Extract the (x, y) coordinate from the center of the cell holding the provided text.  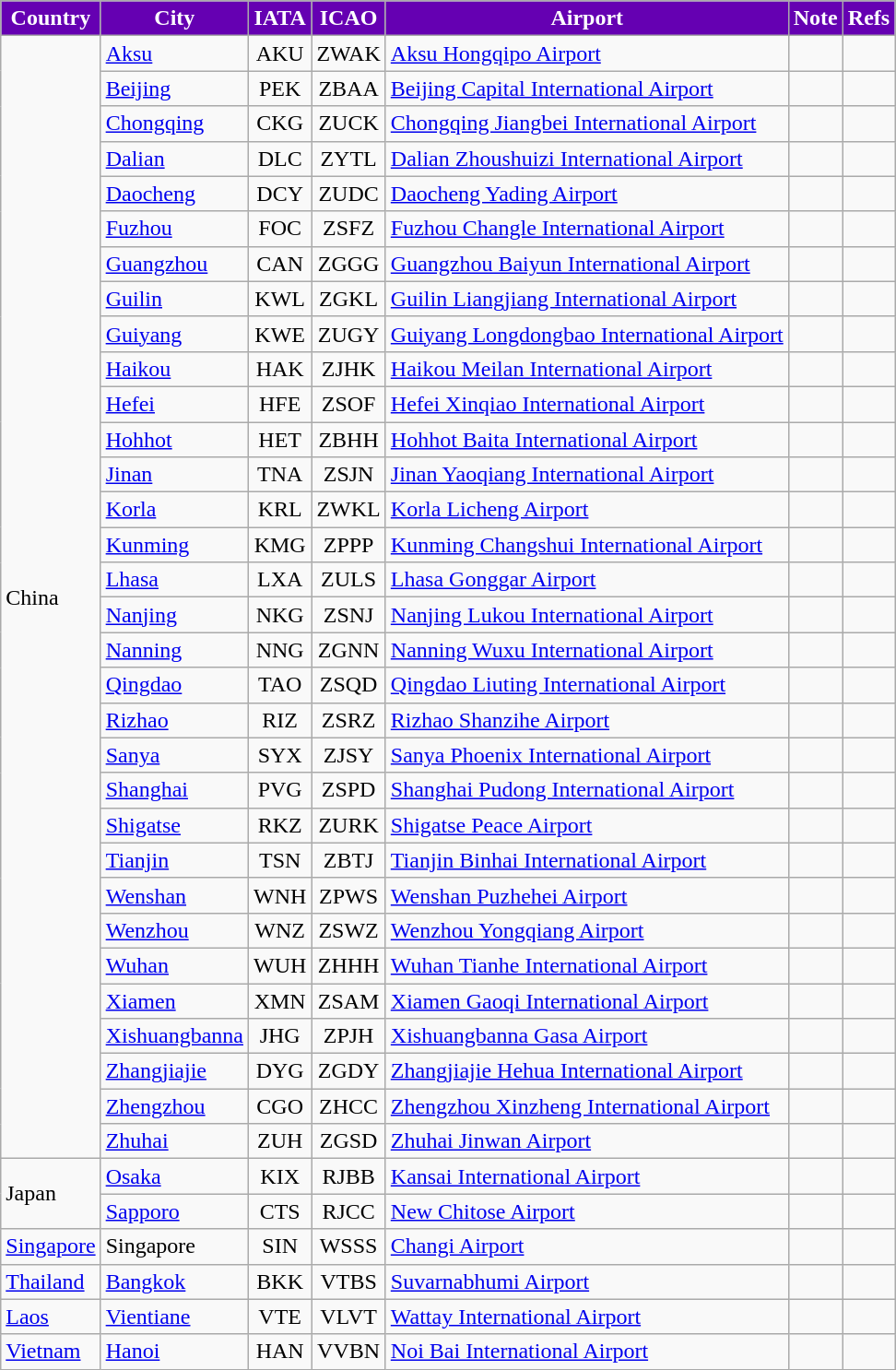
ZWAK (348, 53)
Noi Bai International Airport (586, 1352)
HAN (279, 1352)
Xishuangbanna (174, 1036)
IATA (279, 18)
Zhengzhou Xinzheng International Airport (586, 1106)
ZURK (348, 825)
Kunming Changshui International Airport (586, 545)
ZYTL (348, 159)
DLC (279, 159)
Sanya Phoenix International Airport (586, 755)
ZUH (279, 1141)
WUH (279, 965)
Laos (51, 1317)
CTS (279, 1211)
TSN (279, 860)
ZUCK (348, 124)
ZGKL (348, 299)
Sapporo (174, 1211)
CGO (279, 1106)
ZSQD (348, 685)
Jinan Yaoqiang International Airport (586, 475)
Airport (586, 18)
PVG (279, 790)
Shanghai Pudong International Airport (586, 790)
Kansai International Airport (586, 1176)
Guilin (174, 299)
New Chitose Airport (586, 1211)
Dalian (174, 159)
ZBHH (348, 440)
WNZ (279, 930)
Lhasa (174, 580)
RKZ (279, 825)
Xishuangbanna Gasa Airport (586, 1036)
Tianjin (174, 860)
VTBS (348, 1281)
Wuhan (174, 965)
Zhangjiajie Hehua International Airport (586, 1071)
KRL (279, 510)
Haikou (174, 369)
Aksu (174, 53)
Nanning Wuxu International Airport (586, 650)
Fuzhou (174, 229)
Changi Airport (586, 1246)
Fuzhou Changle International Airport (586, 229)
ZSNJ (348, 615)
Aksu Hongqipo Airport (586, 53)
Shigatse Peace Airport (586, 825)
Daocheng (174, 194)
Xiamen (174, 1000)
ZSFZ (348, 229)
ZULS (348, 580)
China (51, 597)
ZPPP (348, 545)
TNA (279, 475)
ZGNN (348, 650)
VTE (279, 1317)
RJCC (348, 1211)
HET (279, 440)
Thailand (51, 1281)
Lhasa Gonggar Airport (586, 580)
NNG (279, 650)
Beijing Capital International Airport (586, 89)
Nanning (174, 650)
Japan (51, 1194)
Hefei Xinqiao International Airport (586, 404)
KIX (279, 1176)
Note (815, 18)
Country (51, 18)
HFE (279, 404)
Daocheng Yading Airport (586, 194)
ZSWZ (348, 930)
Guiyang Longdongbao International Airport (586, 334)
Guangzhou (174, 264)
Tianjin Binhai International Airport (586, 860)
ZPWS (348, 895)
Rizhao Shanzihe Airport (586, 720)
RIZ (279, 720)
Suvarnabhumi Airport (586, 1281)
Zhuhai (174, 1141)
Qingdao Liuting International Airport (586, 685)
PEK (279, 89)
Korla (174, 510)
RJBB (348, 1176)
HAK (279, 369)
ZGDY (348, 1071)
CAN (279, 264)
JHG (279, 1036)
AKU (279, 53)
Shigatse (174, 825)
DYG (279, 1071)
Beijing (174, 89)
Rizhao (174, 720)
Shanghai (174, 790)
ZWKL (348, 510)
LXA (279, 580)
Guangzhou Baiyun International Airport (586, 264)
Qingdao (174, 685)
XMN (279, 1000)
Hefei (174, 404)
Zhuhai Jinwan Airport (586, 1141)
Nanjing (174, 615)
ZUDC (348, 194)
Xiamen Gaoqi International Airport (586, 1000)
Jinan (174, 475)
Dalian Zhoushuizi International Airport (586, 159)
ZSRZ (348, 720)
Kunming (174, 545)
ZGSD (348, 1141)
City (174, 18)
SIN (279, 1246)
ZSAM (348, 1000)
ZBTJ (348, 860)
ZSOF (348, 404)
Korla Licheng Airport (586, 510)
Osaka (174, 1176)
NKG (279, 615)
ICAO (348, 18)
CKG (279, 124)
TAO (279, 685)
ZUGY (348, 334)
ZGGG (348, 264)
Guilin Liangjiang International Airport (586, 299)
Refs (868, 18)
Wenshan (174, 895)
Hanoi (174, 1352)
Chongqing Jiangbei International Airport (586, 124)
VLVT (348, 1317)
Vientiane (174, 1317)
DCY (279, 194)
Wenshan Puzhehei Airport (586, 895)
Sanya (174, 755)
ZPJH (348, 1036)
ZSJN (348, 475)
Bangkok (174, 1281)
Hohhot (174, 440)
Chongqing (174, 124)
Zhengzhou (174, 1106)
Zhangjiajie (174, 1071)
VVBN (348, 1352)
ZJSY (348, 755)
Guiyang (174, 334)
Wattay International Airport (586, 1317)
Wenzhou (174, 930)
ZBAA (348, 89)
KWE (279, 334)
KWL (279, 299)
FOC (279, 229)
ZSPD (348, 790)
BKK (279, 1281)
Hohhot Baita International Airport (586, 440)
Nanjing Lukou International Airport (586, 615)
SYX (279, 755)
ZJHK (348, 369)
Vietnam (51, 1352)
Haikou Meilan International Airport (586, 369)
Wuhan Tianhe International Airport (586, 965)
Wenzhou Yongqiang Airport (586, 930)
ZHHH (348, 965)
WSSS (348, 1246)
ZHCC (348, 1106)
KMG (279, 545)
WNH (279, 895)
